Return [x, y] of the center of cell containing provided text 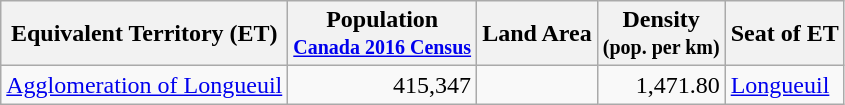
Seat of ET [784, 34]
Longueuil [784, 85]
PopulationCanada 2016 Census [382, 34]
1,471.80 [661, 85]
Equivalent Territory (ET) [144, 34]
Agglomeration of Longueuil [144, 85]
Land Area [538, 34]
Density(pop. per km) [661, 34]
415,347 [382, 85]
